Output the (x, y) coordinate of the center of the cell containing the given text.  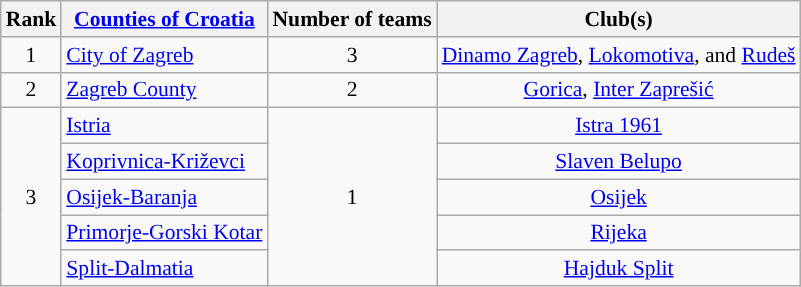
Club(s) (619, 19)
Counties of Croatia (164, 19)
Split-Dalmatia (164, 269)
Slaven Belupo (619, 162)
Rank (32, 19)
Istra 1961 (619, 126)
Osijek (619, 197)
Number of teams (352, 19)
Zagreb County (164, 90)
Gorica, Inter Zaprešić (619, 90)
Rijeka (619, 233)
Primorje-Gorski Kotar (164, 233)
Istria (164, 126)
Koprivnica-Križevci (164, 162)
Dinamo Zagreb, Lokomotiva, and Rudeš (619, 55)
Osijek-Baranja (164, 197)
City of Zagreb (164, 55)
Hajduk Split (619, 269)
